Capture the cell that displays the provided text and extract its (x, y) central coordinate. 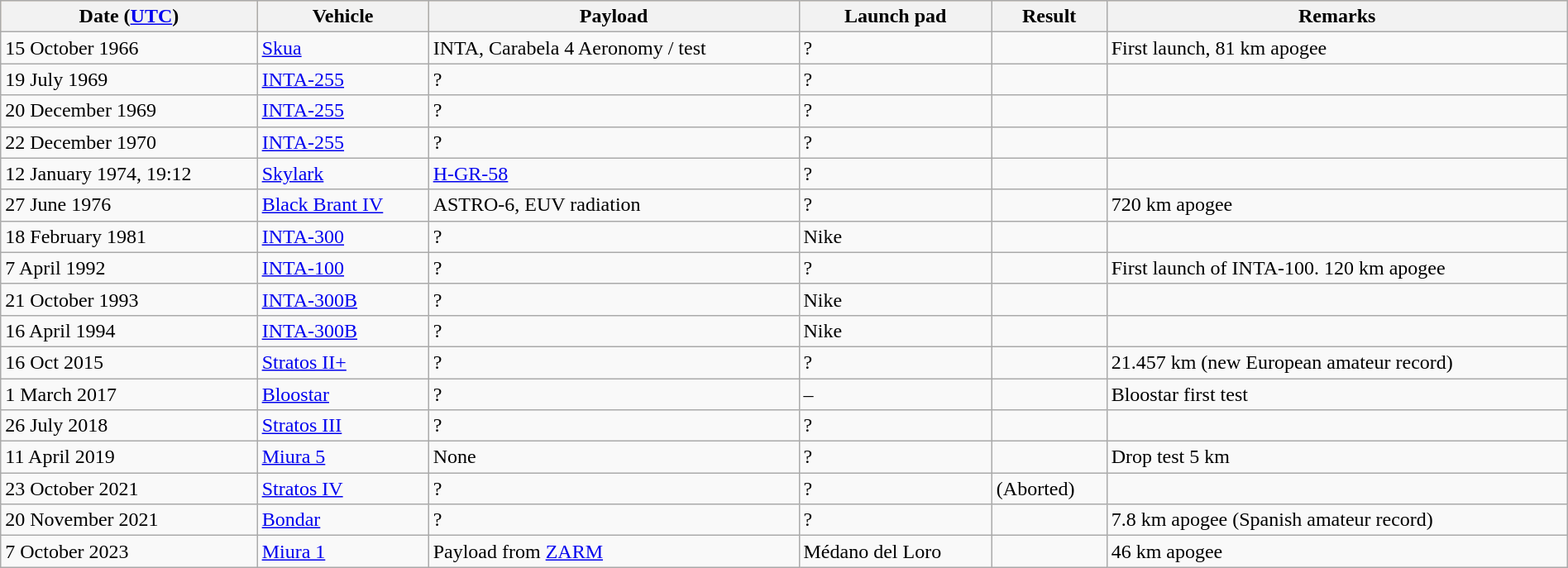
H-GR-58 (614, 174)
(Aborted) (1049, 489)
21.457 km (new European amateur record) (1336, 362)
Miura 5 (342, 457)
Miura 1 (342, 551)
11 April 2019 (129, 457)
Médano del Loro (895, 551)
Bloostar (342, 394)
INTA-300 (342, 236)
First launch, 81 km apogee (1336, 48)
19 July 1969 (129, 79)
None (614, 457)
7 April 1992 (129, 268)
Stratos IV (342, 489)
20 November 2021 (129, 520)
Stratos II+ (342, 362)
21 October 1993 (129, 299)
46 km apogee (1336, 551)
INTA-100 (342, 268)
Skylark (342, 174)
Black Brant IV (342, 205)
7 October 2023 (129, 551)
18 February 1981 (129, 236)
Payload from ZARM (614, 551)
Date (UTC) (129, 17)
INTA, Carabela 4 Aeronomy / test (614, 48)
ASTRO-6, EUV radiation (614, 205)
Launch pad (895, 17)
15 October 1966 (129, 48)
16 April 1994 (129, 331)
23 October 2021 (129, 489)
Remarks (1336, 17)
16 Oct 2015 (129, 362)
First launch of INTA-100. 120 km apogee (1336, 268)
– (895, 394)
Bloostar first test (1336, 394)
1 March 2017 (129, 394)
Stratos III (342, 426)
22 December 1970 (129, 142)
Result (1049, 17)
720 km apogee (1336, 205)
26 July 2018 (129, 426)
Skua (342, 48)
Payload (614, 17)
7.8 km apogee (Spanish amateur record) (1336, 520)
20 December 1969 (129, 111)
Vehicle (342, 17)
27 June 1976 (129, 205)
12 January 1974, 19:12 (129, 174)
Bondar (342, 520)
Drop test 5 km (1336, 457)
